Pinpoint the cell where the given text exists, returning its (X, Y) midpoint coordinate. 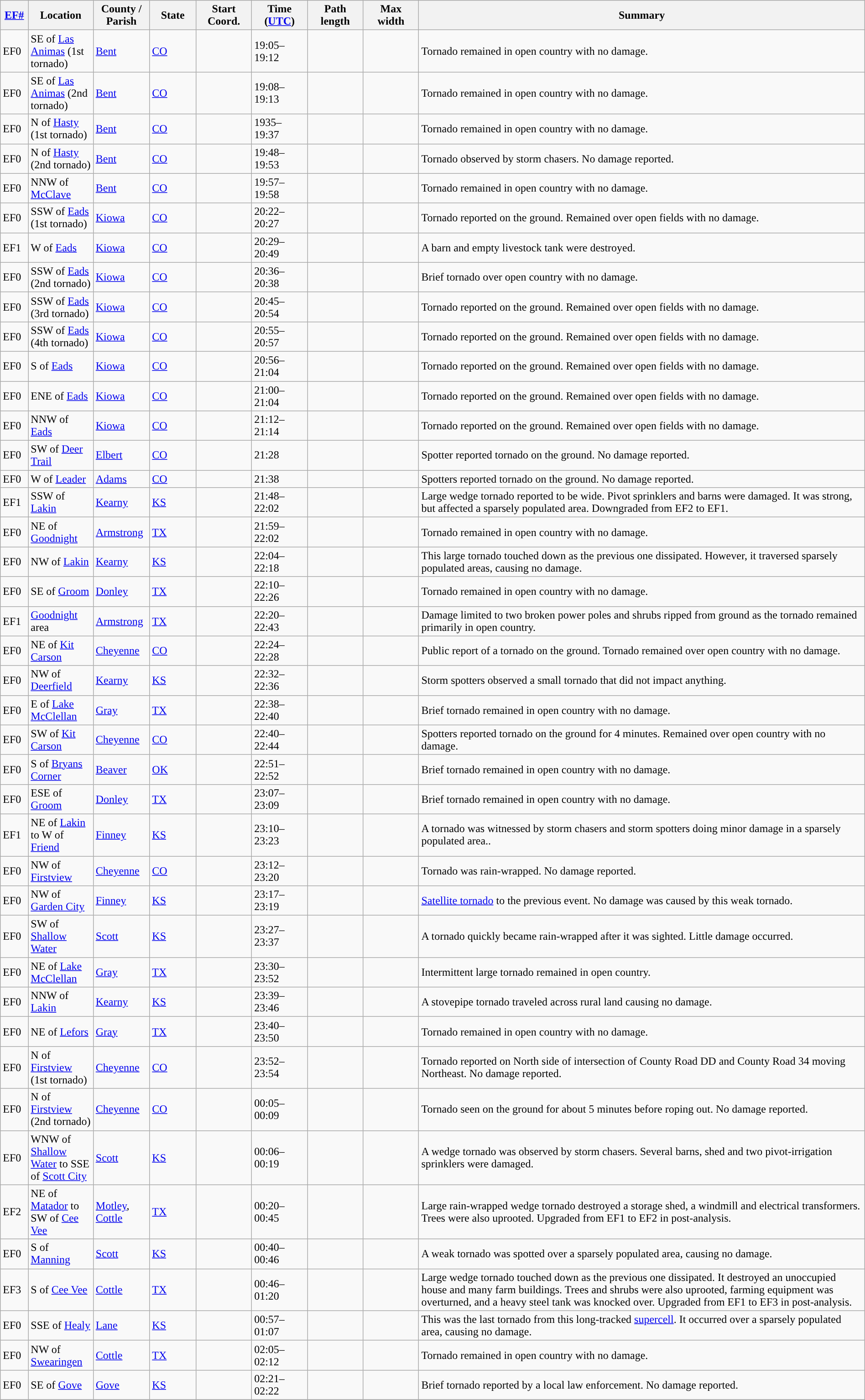
Adams (121, 479)
NW of Deerfield (61, 681)
Lane (121, 1326)
22:20–22:43 (280, 621)
19:48–19:53 (280, 159)
NW of Swearingen (61, 1355)
SW of Kit Carson (61, 740)
E of Lake McClellan (61, 710)
19:08–19:13 (280, 93)
SSE of Healy (61, 1326)
Time (UTC) (280, 16)
22:10–22:26 (280, 591)
SE of Las Animas (1st tornado) (61, 51)
Spotters reported tornado on the ground. No damage reported. (641, 479)
00:57–01:07 (280, 1326)
21:38 (280, 479)
22:38–22:40 (280, 710)
SSW of Eads (3rd tornado) (61, 307)
Tornado observed by storm chasers. No damage reported. (641, 159)
1935–19:37 (280, 129)
Intermittent large tornado remained in open country. (641, 973)
NNW of McClave (61, 188)
EF# (15, 16)
EF3 (15, 1290)
Spotters reported tornado on the ground for 4 minutes. Remained over open country with no damage. (641, 740)
NE of Goodnight (61, 532)
Max width (391, 16)
A wedge tornado was observed by storm chasers. Several barns, shed and two pivot-irrigation sprinklers were damaged. (641, 1158)
N of Firstview (1st tornado) (61, 1067)
02:05–02:12 (280, 1355)
Motley, Cottle (121, 1212)
21:28 (280, 455)
23:30–23:52 (280, 973)
SSW of Eads (2nd tornado) (61, 277)
OK (173, 769)
S of Bryans Corner (61, 769)
NE of Matador to SW of Cee Vee (61, 1212)
20:55–20:57 (280, 337)
A barn and empty livestock tank were destroyed. (641, 247)
20:56–21:04 (280, 366)
State (173, 16)
NE of Lake McClellan (61, 973)
Path length (335, 16)
Tornado reported on North side of intersection of County Road DD and County Road 34 moving Northeast. No damage reported. (641, 1067)
19:57–19:58 (280, 188)
NNW of Lakin (61, 1002)
NE of Lefors (61, 1032)
Tornado seen on the ground for about 5 minutes before roping out. No damage reported. (641, 1109)
Satellite tornado to the previous event. No damage was caused by this weak tornado. (641, 900)
S of Cee Vee (61, 1290)
SSW of Eads (1st tornado) (61, 218)
23:39–23:46 (280, 1002)
21:12–21:14 (280, 426)
23:07–23:09 (280, 799)
Goodnight area (61, 621)
00:06–00:19 (280, 1158)
Tornado was rain-wrapped. No damage reported. (641, 870)
Start Coord. (224, 16)
00:46–01:20 (280, 1290)
22:24–22:28 (280, 651)
21:48–22:02 (280, 503)
W of Leader (61, 479)
W of Eads (61, 247)
00:05–00:09 (280, 1109)
Location (61, 16)
A tornado was witnessed by storm chasers and storm spotters doing minor damage in a sparsely populated area.. (641, 835)
ENE of Eads (61, 396)
WNW of Shallow Water to SSE of Scott City (61, 1158)
SSW of Lakin (61, 503)
22:40–22:44 (280, 740)
This large tornado touched down as the previous one dissipated. However, it traversed sparsely populated areas, causing no damage. (641, 562)
00:20–00:45 (280, 1212)
N of Hasty (2nd tornado) (61, 159)
Spotter reported tornado on the ground. No damage reported. (641, 455)
20:22–20:27 (280, 218)
21:59–22:02 (280, 532)
S of Eads (61, 366)
NE of Lakin to W of Friend (61, 835)
N of Firstview (2nd tornado) (61, 1109)
NW of Lakin (61, 562)
NW of Garden City (61, 900)
Elbert (121, 455)
Brief tornado reported by a local law enforcement. No damage reported. (641, 1385)
SW of Shallow Water (61, 937)
NNW of Eads (61, 426)
County / Parish (121, 16)
23:12–23:20 (280, 870)
EF2 (15, 1212)
NE of Kit Carson (61, 651)
S of Manning (61, 1254)
This was the last tornado from this long-tracked supercell. It occurred over a sparsely populated area, causing no damage. (641, 1326)
A tornado quickly became rain-wrapped after it was sighted. Little damage occurred. (641, 937)
Brief tornado over open country with no damage. (641, 277)
23:40–23:50 (280, 1032)
SE of Las Animas (2nd tornado) (61, 93)
N of Hasty (1st tornado) (61, 129)
20:36–20:38 (280, 277)
23:10–23:23 (280, 835)
A weak tornado was spotted over a sparsely populated area, causing no damage. (641, 1254)
20:45–20:54 (280, 307)
22:32–22:36 (280, 681)
SE of Gove (61, 1385)
23:27–23:37 (280, 937)
21:00–21:04 (280, 396)
23:52–23:54 (280, 1067)
02:21–02:22 (280, 1385)
NW of Firstview (61, 870)
22:04–22:18 (280, 562)
Storm spotters observed a small tornado that did not impact anything. (641, 681)
23:17–23:19 (280, 900)
20:29–20:49 (280, 247)
Damage limited to two broken power poles and shrubs ripped from ground as the tornado remained primarily in open country. (641, 621)
Summary (641, 16)
19:05–19:12 (280, 51)
SE of Groom (61, 591)
SSW of Eads (4th tornado) (61, 337)
22:51–22:52 (280, 769)
A stovepipe tornado traveled across rural land causing no damage. (641, 1002)
00:40–00:46 (280, 1254)
SW of Deer Trail (61, 455)
ESE of Groom (61, 799)
Gove (121, 1385)
Beaver (121, 769)
Public report of a tornado on the ground. Tornado remained over open country with no damage. (641, 651)
